Determine the [X, Y] coordinate at the center of the cell enclosing the given text.  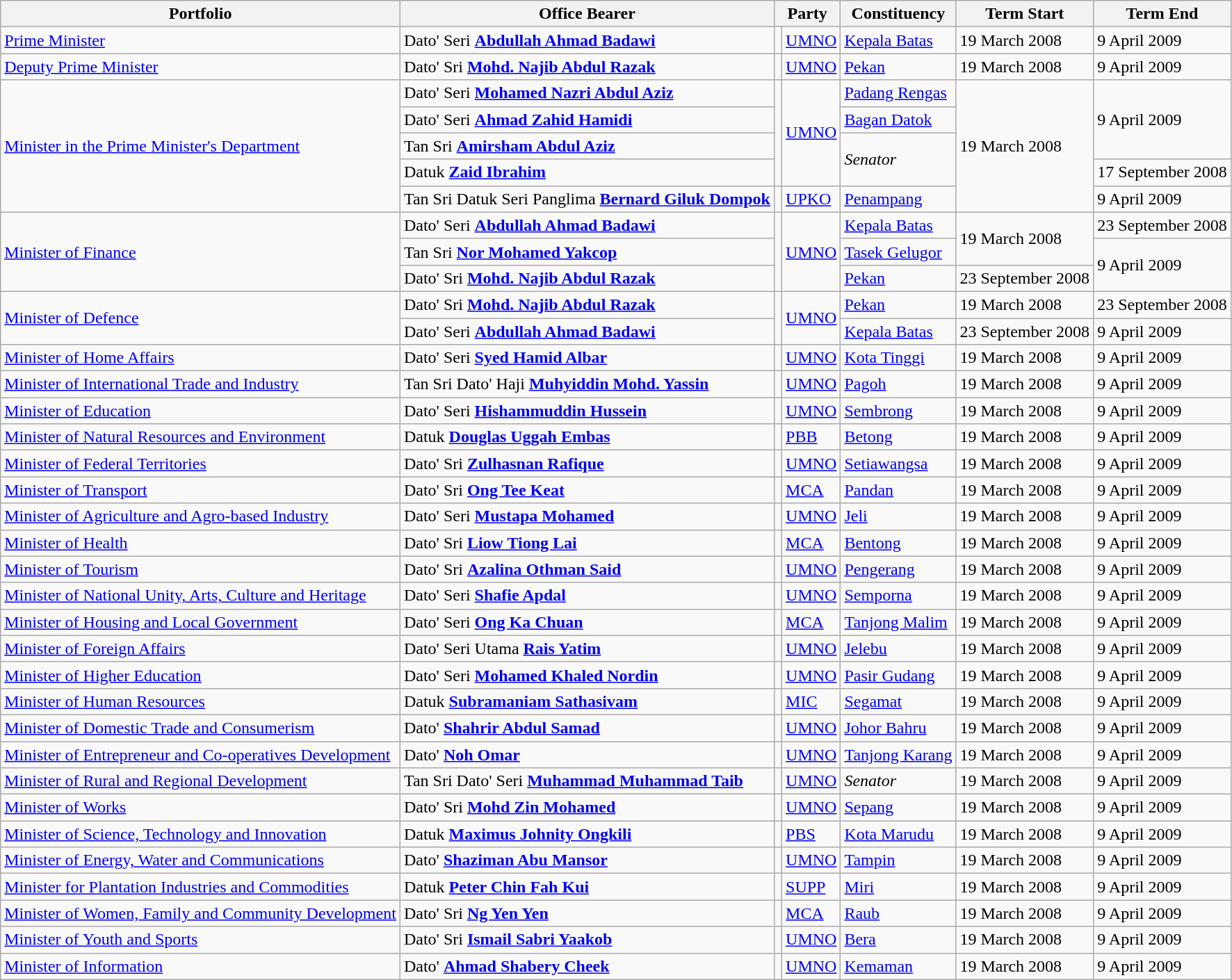
Tan Sri Nor Mohamed Yakcop [587, 252]
Dato' Seri Mohamed Khaled Nordin [587, 675]
Tampin [898, 860]
Tasek Gelugor [898, 252]
Minister of National Unity, Arts, Culture and Heritage [200, 596]
Datuk Douglas Uggah Embas [587, 437]
Dato' Seri Mustapa Mohamed [587, 516]
Dato' Seri Ong Ka Chuan [587, 622]
Minister for Plantation Industries and Commodities [200, 887]
Tan Sri Dato' Haji Muhyiddin Mohd. Yassin [587, 384]
Portfolio [200, 14]
Dato' Seri Syed Hamid Albar [587, 358]
Kota Tinggi [898, 358]
Segamat [898, 701]
Semporna [898, 596]
Minister of Energy, Water and Communications [200, 860]
Bera [898, 940]
Minister of Home Affairs [200, 358]
Dato' Seri Ahmad Zahid Hamidi [587, 120]
Dato' Shaziman Abu Mansor [587, 860]
Tanjong Malim [898, 622]
Datuk Zaid Ibrahim [587, 172]
Dato' Sri Ong Tee Keat [587, 490]
Datuk Peter Chin Fah Kui [587, 887]
Jelebu [898, 648]
Pasir Gudang [898, 675]
Miri [898, 887]
Minister of Works [200, 808]
Dato' Sri Ng Yen Yen [587, 913]
Office Bearer [587, 14]
Penampang [898, 199]
Padang Rengas [898, 93]
Minister of Higher Education [200, 675]
PBB [811, 437]
Minister of Information [200, 966]
Prime Minister [200, 40]
Minister of Foreign Affairs [200, 648]
Kemaman [898, 966]
Minister of Finance [200, 252]
PBS [811, 834]
Dato' Seri Mohamed Nazri Abdul Aziz [587, 93]
Minister of Natural Resources and Environment [200, 437]
Tan Sri Dato' Seri Muhammad Muhammad Taib [587, 781]
Constituency [898, 14]
Minister of Entrepreneur and Co-operatives Development [200, 754]
Datuk Maximus Johnity Ongkili [587, 834]
Dato' Seri Hishammuddin Hussein [587, 411]
Minister of International Trade and Industry [200, 384]
Sembrong [898, 411]
Dato' Sri Azalina Othman Said [587, 569]
Tanjong Karang [898, 754]
Dato' Seri Shafie Apdal [587, 596]
Minister of Youth and Sports [200, 940]
Minister of Women, Family and Community Development [200, 913]
17 September 2008 [1162, 172]
Dato' Sri Liow Tiong Lai [587, 543]
Minister of Federal Territories [200, 464]
SUPP [811, 887]
Dato' Sri Mohd Zin Mohamed [587, 808]
Minister of Human Resources [200, 701]
Setiawangsa [898, 464]
Dato' Sri Zulhasnan Rafique [587, 464]
Tan Sri Amirsham Abdul Aziz [587, 146]
Dato' Ahmad Shabery Cheek [587, 966]
Pengerang [898, 569]
Pandan [898, 490]
Minister of Health [200, 543]
Pagoh [898, 384]
Minister of Education [200, 411]
Betong [898, 437]
Term End [1162, 14]
Raub [898, 913]
Sepang [898, 808]
Kota Marudu [898, 834]
Jeli [898, 516]
Minister in the Prime Minister's Department [200, 146]
Dato' Noh Omar [587, 754]
Johor Bahru [898, 728]
Minister of Science, Technology and Innovation [200, 834]
Tan Sri Datuk Seri Panglima Bernard Giluk Dompok [587, 199]
Minister of Tourism [200, 569]
MIC [811, 701]
Dato' Sri Ismail Sabri Yaakob [587, 940]
Bentong [898, 543]
Minister of Domestic Trade and Consumerism [200, 728]
Dato' Seri Utama Rais Yatim [587, 648]
Minister of Transport [200, 490]
Bagan Datok [898, 120]
Term Start [1025, 14]
Datuk Subramaniam Sathasivam [587, 701]
Minister of Agriculture and Agro-based Industry [200, 516]
Deputy Prime Minister [200, 67]
Party [807, 14]
Minister of Housing and Local Government [200, 622]
Minister of Rural and Regional Development [200, 781]
UPKO [811, 199]
Minister of Defence [200, 318]
Dato' Shahrir Abdul Samad [587, 728]
